Identify which cell holds the provided text, then report its (X, Y) central coordinate. 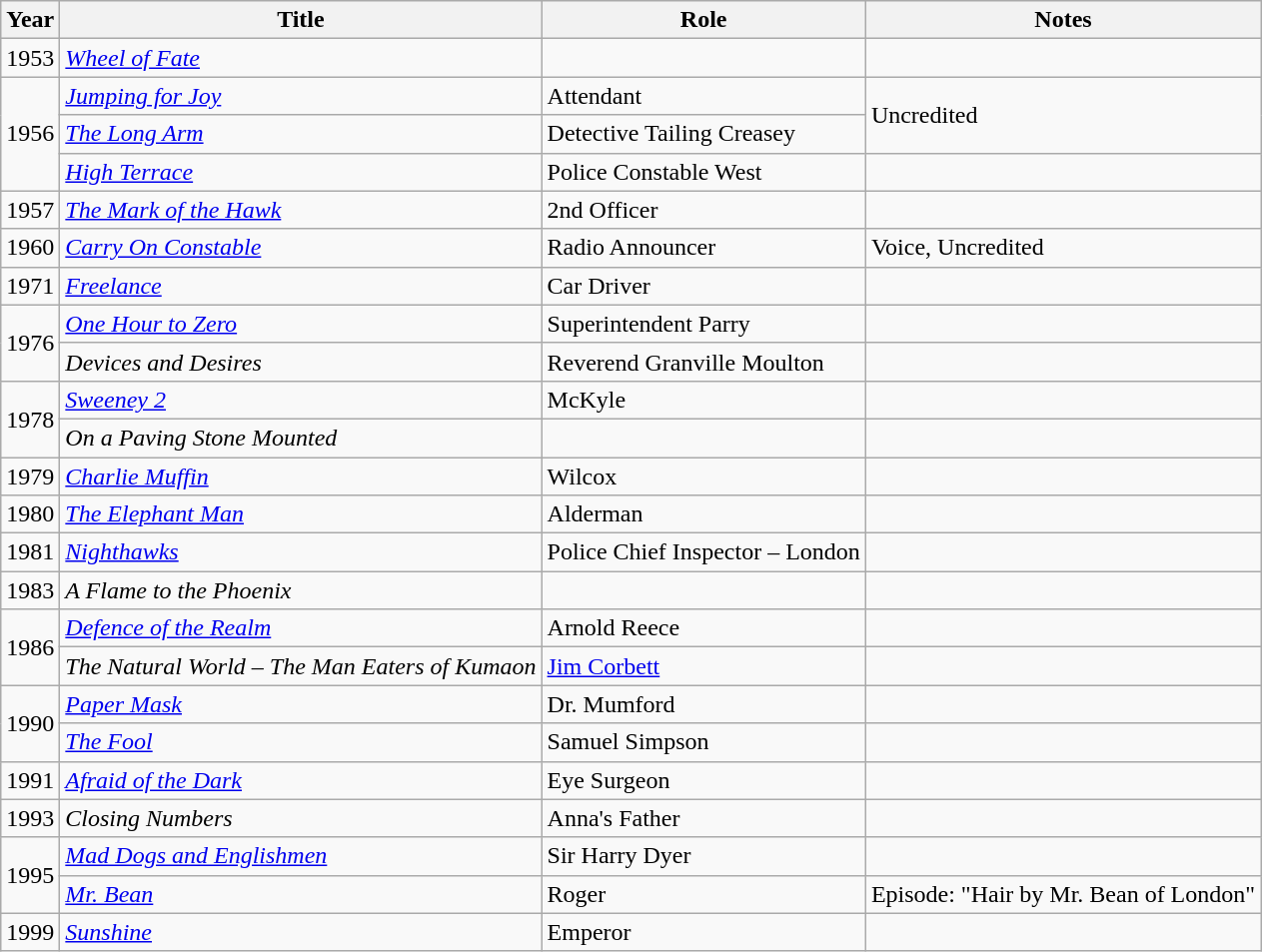
1990 (30, 723)
1956 (30, 134)
On a Paving Stone Mounted (301, 438)
Eye Surgeon (703, 780)
The Natural World – The Man Eaters of Kumaon (301, 666)
One Hour to Zero (301, 324)
Arnold Reece (703, 628)
Notes (1063, 20)
Attendant (703, 96)
Closing Numbers (301, 818)
The Fool (301, 742)
Reverend Granville Moulton (703, 362)
A Flame to the Phoenix (301, 590)
High Terrace (301, 172)
1978 (30, 419)
Roger (703, 894)
Wilcox (703, 476)
1976 (30, 343)
Role (703, 20)
The Mark of the Hawk (301, 210)
Charlie Muffin (301, 476)
Title (301, 20)
Detective Tailing Creasey (703, 134)
Voice, Uncredited (1063, 248)
McKyle (703, 400)
Dr. Mumford (703, 704)
Sweeney 2 (301, 400)
Defence of the Realm (301, 628)
Sunshine (301, 932)
1960 (30, 248)
1983 (30, 590)
1953 (30, 58)
Superintendent Parry (703, 324)
Car Driver (703, 286)
Anna's Father (703, 818)
1957 (30, 210)
1999 (30, 932)
Uncredited (1063, 115)
2nd Officer (703, 210)
1980 (30, 514)
Paper Mask (301, 704)
1991 (30, 780)
1993 (30, 818)
Freelance (301, 286)
Year (30, 20)
Samuel Simpson (703, 742)
Police Constable West (703, 172)
1986 (30, 647)
Radio Announcer (703, 248)
Afraid of the Dark (301, 780)
The Long Arm (301, 134)
1995 (30, 875)
1979 (30, 476)
Jim Corbett (703, 666)
Carry On Constable (301, 248)
Alderman (703, 514)
Jumping for Joy (301, 96)
1971 (30, 286)
Devices and Desires (301, 362)
Wheel of Fate (301, 58)
Sir Harry Dyer (703, 856)
Nighthawks (301, 552)
1981 (30, 552)
Episode: "Hair by Mr. Bean of London" (1063, 894)
Mad Dogs and Englishmen (301, 856)
Mr. Bean (301, 894)
The Elephant Man (301, 514)
Police Chief Inspector – London (703, 552)
Emperor (703, 932)
